Find where the given text appears and provide that cell's center as (x, y) coordinate. 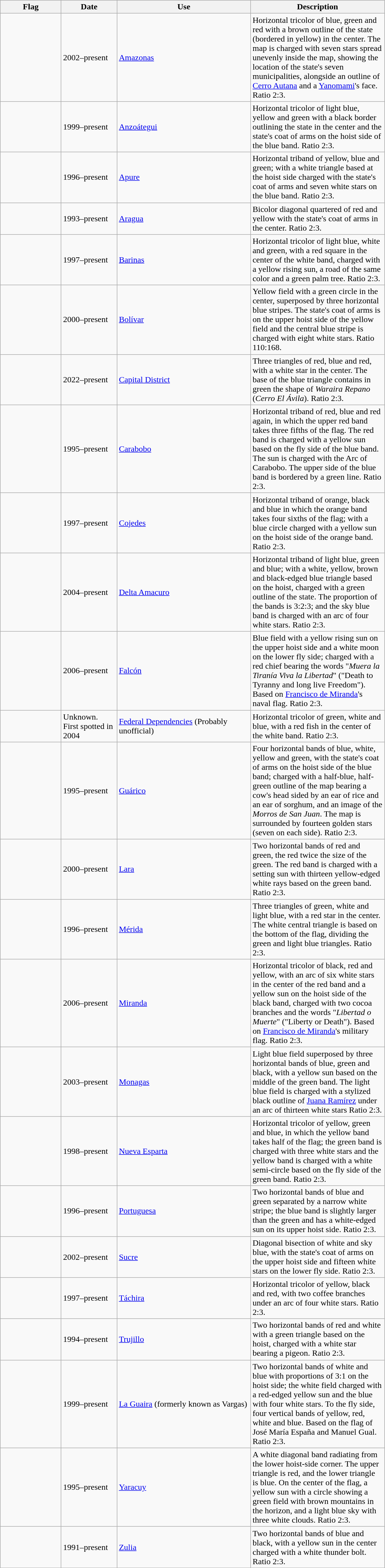
Barinas (184, 260)
Nueva Esparta (184, 1151)
Description (317, 7)
Two horizontal bands of red and white with a green triangle based on the hoist, charged with a white star bearing a pigeon. Ratio 2:3. (317, 1339)
Horizontal tricolor of green, white and blue, with a red fish in the center of the white band. Ratio 2:3. (317, 726)
2022–present (89, 380)
Mérida (184, 929)
Cojedes (184, 523)
Bolívar (184, 320)
Delta Amacuro (184, 592)
Zulia (184, 1547)
Federal Dependencies (Probably unofficial) (184, 726)
Carabobo (184, 449)
Yaracuy (184, 1487)
Flag (31, 7)
Táchira (184, 1298)
Capital District (184, 380)
Monagas (184, 1082)
2004–present (89, 592)
Falcón (184, 670)
Lara (184, 869)
1998–present (89, 1151)
2003–present (89, 1082)
Trujillo (184, 1339)
Sucre (184, 1257)
Miranda (184, 1003)
Bicolor diagonal quartered of red and yellow with the state's coat of arms in the center. Ratio 2:3. (317, 219)
1994–present (89, 1339)
1993–present (89, 219)
Date (89, 7)
Apure (184, 177)
Unknown. First spotted in 2004 (89, 726)
Guárico (184, 791)
Horizontal tricolor of yellow, black and red, with two coffee branches under an arc of four white stars. Ratio 2:3. (317, 1298)
Amazonas (184, 57)
Anzoátegui (184, 127)
La Guaira (formerly known as Vargas) (184, 1404)
Aragua (184, 219)
Portuguesa (184, 1211)
Use (184, 7)
Two horizontal bands of blue and black, with a yellow sun in the center charged with a white thunder bolt. Ratio 2:3. (317, 1547)
1991–present (89, 1547)
